Extract the (X, Y) coordinate from the center of the cell holding the provided text.  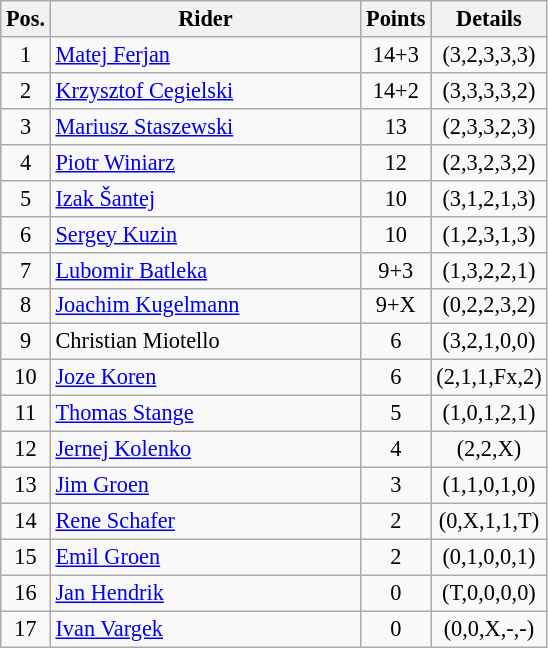
15 (26, 557)
Jernej Kolenko (205, 450)
9+3 (396, 270)
Jim Groen (205, 485)
Joze Koren (205, 378)
Ivan Vargek (205, 629)
(1,3,2,2,1) (489, 270)
(3,2,1,0,0) (489, 342)
(3,2,3,3,3) (489, 55)
14+3 (396, 55)
Thomas Stange (205, 414)
Mariusz Staszewski (205, 126)
(1,2,3,1,3) (489, 234)
(T,0,0,0,0) (489, 593)
11 (26, 414)
(2,2,X) (489, 450)
16 (26, 593)
Matej Ferjan (205, 55)
Points (396, 19)
(3,3,3,3,2) (489, 90)
(0,0,X,-,-) (489, 629)
Krzysztof Cegielski (205, 90)
14+2 (396, 90)
(1,0,1,2,1) (489, 414)
(0,2,2,3,2) (489, 306)
1 (26, 55)
Christian Miotello (205, 342)
Emil Groen (205, 557)
Pos. (26, 19)
(3,1,2,1,3) (489, 198)
9+X (396, 306)
9 (26, 342)
Izak Šantej (205, 198)
Rene Schafer (205, 521)
Sergey Kuzin (205, 234)
Piotr Winiarz (205, 162)
8 (26, 306)
Joachim Kugelmann (205, 306)
(0,1,0,0,1) (489, 557)
Jan Hendrik (205, 593)
(2,1,1,Fx,2) (489, 378)
Details (489, 19)
Rider (205, 19)
14 (26, 521)
(0,X,1,1,T) (489, 521)
(1,1,0,1,0) (489, 485)
Lubomir Batleka (205, 270)
17 (26, 629)
7 (26, 270)
(2,3,3,2,3) (489, 126)
(2,3,2,3,2) (489, 162)
